Pinpoint the cell where the given text exists, returning its (x, y) midpoint coordinate. 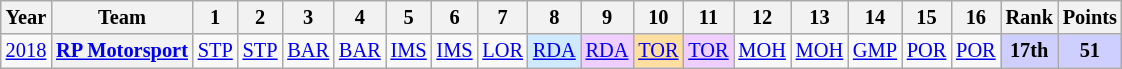
2 (260, 17)
51 (1090, 51)
5 (409, 17)
10 (658, 17)
4 (360, 17)
Points (1090, 17)
1 (216, 17)
16 (976, 17)
Team (122, 17)
17th (1030, 51)
8 (554, 17)
RP Motorsport (122, 51)
12 (762, 17)
GMP (875, 51)
14 (875, 17)
Rank (1030, 17)
9 (608, 17)
Year (26, 17)
7 (502, 17)
LOR (502, 51)
13 (820, 17)
2018 (26, 51)
11 (708, 17)
3 (308, 17)
6 (455, 17)
15 (926, 17)
